Return the (X, Y) coordinate for the center point of the cell that contains the specified text.  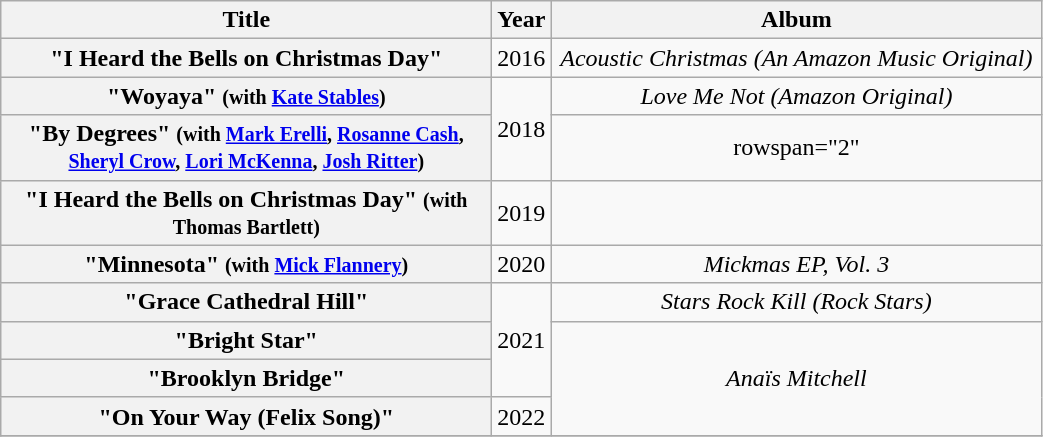
Anaïs Mitchell (796, 378)
Mickmas EP, Vol. 3 (796, 264)
"By Degrees" (with Mark Erelli, Rosanne Cash, Sheryl Crow, Lori McKenna, Josh Ritter) (246, 148)
Stars Rock Kill (Rock Stars) (796, 302)
"Bright Star" (246, 340)
Title (246, 20)
Acoustic Christmas (An Amazon Music Original) (796, 58)
2018 (522, 128)
Album (796, 20)
"Brooklyn Bridge" (246, 378)
Love Me Not (Amazon Original) (796, 96)
2022 (522, 416)
rowspan="2" (796, 148)
"On Your Way (Felix Song)" (246, 416)
2020 (522, 264)
"Minnesota" (with Mick Flannery) (246, 264)
2016 (522, 58)
"Woyaya" (with Kate Stables) (246, 96)
2021 (522, 340)
"Grace Cathedral Hill" (246, 302)
Year (522, 20)
"I Heard the Bells on Christmas Day" (246, 58)
"I Heard the Bells on Christmas Day" (with Thomas Bartlett) (246, 212)
2019 (522, 212)
